Provide the [X, Y] coordinate of the cell's center where the given text is located.  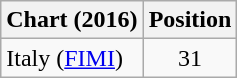
Position [190, 20]
Italy (FIMI) [72, 58]
31 [190, 58]
Chart (2016) [72, 20]
